Provide the (x, y) coordinate of the cell's center where the given text is located.  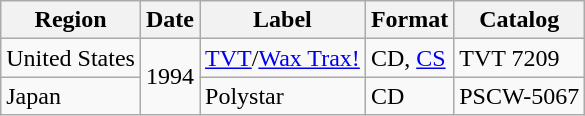
United States (71, 58)
Japan (71, 96)
TVT 7209 (520, 58)
CD (409, 96)
TVT/Wax Trax! (283, 58)
Region (71, 20)
CD, CS (409, 58)
1994 (170, 77)
PSCW-5067 (520, 96)
Catalog (520, 20)
Polystar (283, 96)
Format (409, 20)
Date (170, 20)
Label (283, 20)
